Return the (X, Y) coordinate for the center point of the cell that contains the specified text.  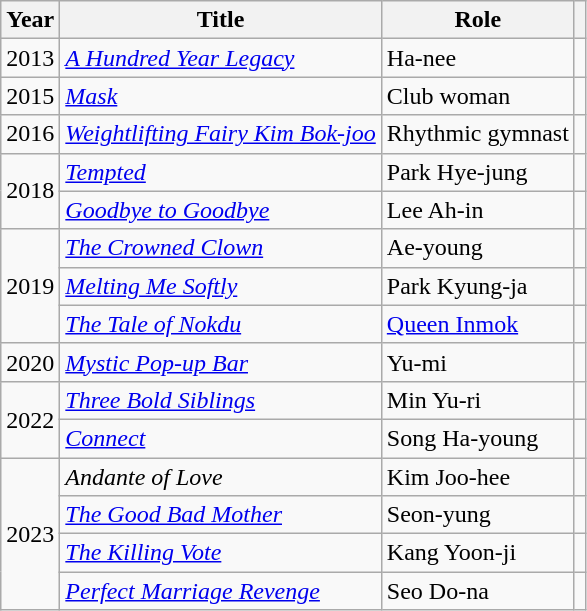
A Hundred Year Legacy (220, 58)
Park Hye-jung (478, 172)
The Good Bad Mother (220, 515)
Song Ha-young (478, 438)
Tempted (220, 172)
Lee Ah-in (478, 210)
2015 (30, 96)
2020 (30, 362)
Connect (220, 438)
The Crowned Clown (220, 248)
Mask (220, 96)
Kim Joo-hee (478, 477)
2013 (30, 58)
Min Yu-ri (478, 400)
Club woman (478, 96)
Title (220, 20)
Ae-young (478, 248)
The Tale of Nokdu (220, 324)
Seo Do-na (478, 591)
The Killing Vote (220, 553)
Rhythmic gymnast (478, 134)
Kang Yoon-ji (478, 553)
2018 (30, 191)
Weightlifting Fairy Kim Bok-joo (220, 134)
Year (30, 20)
2023 (30, 534)
2022 (30, 419)
Yu-mi (478, 362)
Mystic Pop-up Bar (220, 362)
Melting Me Softly (220, 286)
2016 (30, 134)
Role (478, 20)
Andante of Love (220, 477)
Perfect Marriage Revenge (220, 591)
Ha-nee (478, 58)
Park Kyung-ja (478, 286)
Seon-yung (478, 515)
Goodbye to Goodbye (220, 210)
Queen Inmok (478, 324)
2019 (30, 286)
Three Bold Siblings (220, 400)
